Search for the cell housing the specified text and yield its [x, y] center coordinate. 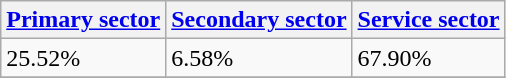
6.58% [259, 58]
Service sector [428, 20]
Secondary sector [259, 20]
Primary sector [84, 20]
25.52% [84, 58]
67.90% [428, 58]
